Locate the cell with the specified text and output its (x, y) center coordinate. 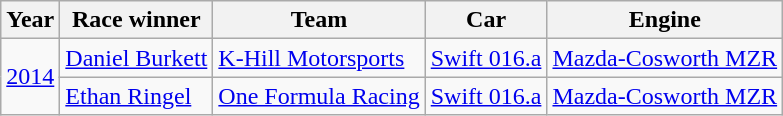
Year (30, 20)
Ethan Ringel (136, 96)
Engine (665, 20)
Daniel Burkett (136, 58)
Team (319, 20)
One Formula Racing (319, 96)
K-Hill Motorsports (319, 58)
Car (486, 20)
Race winner (136, 20)
2014 (30, 77)
